Return [x, y] of the center of cell containing provided text 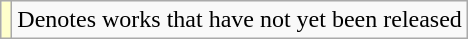
Denotes works that have not yet been released [240, 20]
